Return the (X, Y) coordinate for the center point of the cell that contains the specified text.  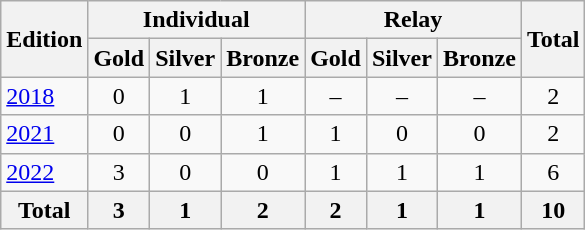
Edition (44, 39)
Individual (196, 20)
10 (553, 210)
2021 (44, 134)
2022 (44, 172)
2018 (44, 96)
6 (553, 172)
Relay (414, 20)
